Capture the cell that displays the provided text and extract its (X, Y) central coordinate. 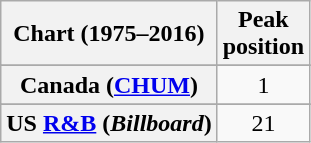
Canada (CHUM) (109, 85)
US R&B (Billboard) (109, 123)
21 (263, 123)
1 (263, 85)
Peakposition (263, 34)
Chart (1975–2016) (109, 34)
